Identify which cell holds the provided text, then report its (x, y) central coordinate. 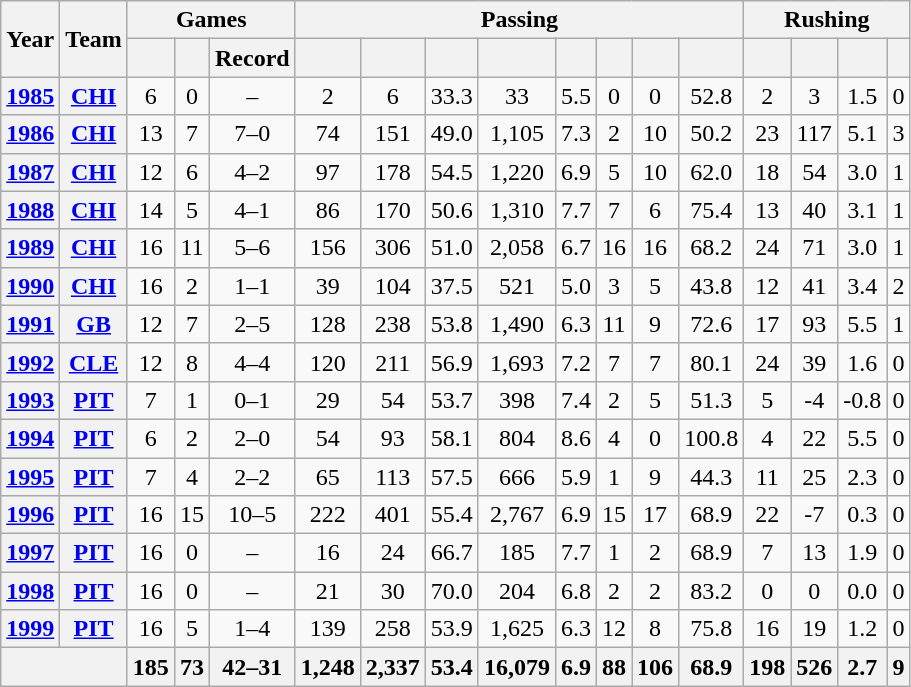
222 (328, 515)
73 (192, 667)
Year (30, 39)
1986 (30, 134)
80.1 (712, 362)
50.6 (452, 210)
198 (768, 667)
33.3 (452, 96)
521 (516, 286)
52.8 (712, 96)
1991 (30, 324)
Record (252, 58)
1,105 (516, 134)
1.9 (862, 553)
50.2 (712, 134)
2–0 (252, 438)
72.6 (712, 324)
51.0 (452, 248)
68.2 (712, 248)
306 (392, 248)
128 (328, 324)
113 (392, 477)
1999 (30, 629)
151 (392, 134)
1996 (30, 515)
14 (150, 210)
57.5 (452, 477)
211 (392, 362)
106 (656, 667)
56.9 (452, 362)
1993 (30, 400)
2,767 (516, 515)
18 (768, 172)
526 (814, 667)
2,058 (516, 248)
54.5 (452, 172)
1990 (30, 286)
58.1 (452, 438)
53.9 (452, 629)
6.7 (576, 248)
40 (814, 210)
3.4 (862, 286)
62.0 (712, 172)
86 (328, 210)
53.7 (452, 400)
1.2 (862, 629)
1992 (30, 362)
42–31 (252, 667)
5.9 (576, 477)
6.8 (576, 591)
CLE (94, 362)
74 (328, 134)
1,248 (328, 667)
70.0 (452, 591)
75.8 (712, 629)
5–6 (252, 248)
23 (768, 134)
1.6 (862, 362)
66.7 (452, 553)
1995 (30, 477)
71 (814, 248)
120 (328, 362)
-0.8 (862, 400)
43.8 (712, 286)
65 (328, 477)
53.8 (452, 324)
-7 (814, 515)
49.0 (452, 134)
0–1 (252, 400)
37.5 (452, 286)
5.0 (576, 286)
398 (516, 400)
8.6 (576, 438)
Passing (519, 20)
1,220 (516, 172)
2–5 (252, 324)
55.4 (452, 515)
88 (614, 667)
139 (328, 629)
53.4 (452, 667)
GB (94, 324)
97 (328, 172)
4–1 (252, 210)
10–5 (252, 515)
33 (516, 96)
1987 (30, 172)
401 (392, 515)
4–4 (252, 362)
1985 (30, 96)
7.2 (576, 362)
30 (392, 591)
2–2 (252, 477)
Team (94, 39)
7.3 (576, 134)
1,310 (516, 210)
804 (516, 438)
2.7 (862, 667)
7.4 (576, 400)
1.5 (862, 96)
117 (814, 134)
1989 (30, 248)
0.3 (862, 515)
4–2 (252, 172)
7–0 (252, 134)
16,079 (516, 667)
41 (814, 286)
83.2 (712, 591)
19 (814, 629)
1998 (30, 591)
1,490 (516, 324)
25 (814, 477)
51.3 (712, 400)
238 (392, 324)
1–4 (252, 629)
1,625 (516, 629)
666 (516, 477)
75.4 (712, 210)
-4 (814, 400)
Rushing (827, 20)
Games (211, 20)
204 (516, 591)
104 (392, 286)
5.1 (862, 134)
258 (392, 629)
21 (328, 591)
1–1 (252, 286)
1997 (30, 553)
2,337 (392, 667)
170 (392, 210)
1988 (30, 210)
1994 (30, 438)
100.8 (712, 438)
44.3 (712, 477)
2.3 (862, 477)
1,693 (516, 362)
156 (328, 248)
178 (392, 172)
3.1 (862, 210)
29 (328, 400)
0.0 (862, 591)
